Scan for the cell matching the given text and deliver its (X, Y) coordinate at center. 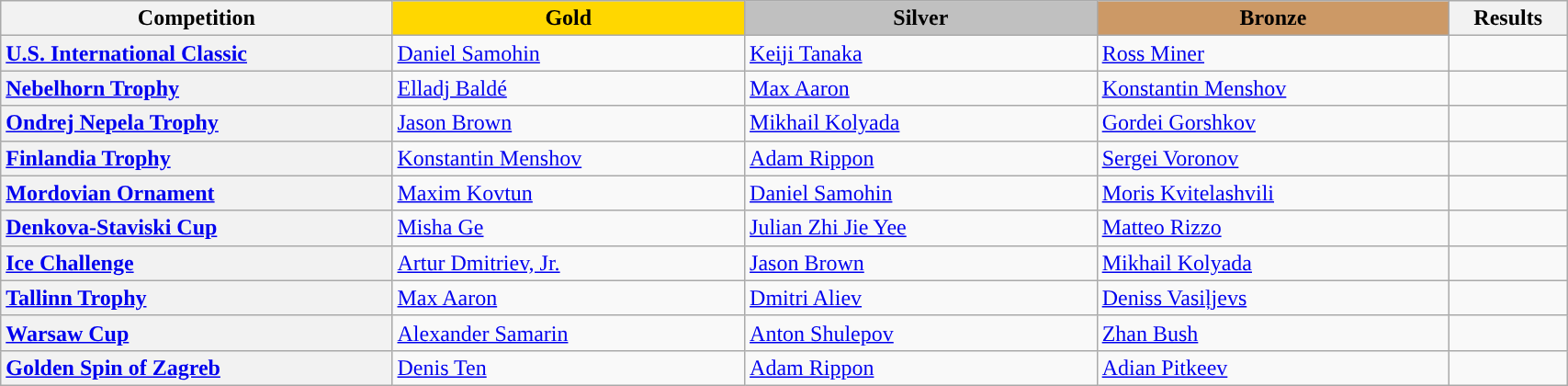
U.S. International Classic (197, 53)
Ross Miner (1273, 53)
Dmitri Aliev (921, 298)
Denis Ten (569, 368)
Ondrej Nepela Trophy (197, 123)
Maxim Kovtun (569, 193)
Artur Dmitriev, Jr. (569, 263)
Bronze (1273, 18)
Misha Ge (569, 228)
Keiji Tanaka (921, 53)
Alexander Samarin (569, 333)
Adian Pitkeev (1273, 368)
Matteo Rizzo (1273, 228)
Denkova-Staviski Cup (197, 228)
Elladj Baldé (569, 88)
Gordei Gorshkov (1273, 123)
Tallinn Trophy (197, 298)
Zhan Bush (1273, 333)
Anton Shulepov (921, 333)
Nebelhorn Trophy (197, 88)
Warsaw Cup (197, 333)
Sergei Voronov (1273, 158)
Finlandia Trophy (197, 158)
Silver (921, 18)
Julian Zhi Jie Yee (921, 228)
Ice Challenge (197, 263)
Deniss Vasiļjevs (1273, 298)
Moris Kvitelashvili (1273, 193)
Gold (569, 18)
Competition (197, 18)
Results (1508, 18)
Golden Spin of Zagreb (197, 368)
Mordovian Ornament (197, 193)
